Search for the cell housing the specified text and yield its [x, y] center coordinate. 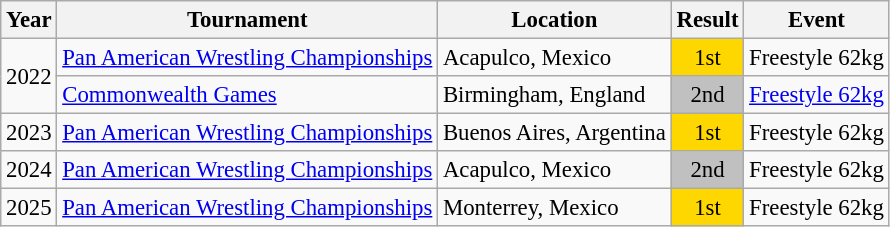
Result [708, 20]
Year [29, 20]
Tournament [248, 20]
2025 [29, 208]
2024 [29, 170]
Commonwealth Games [248, 95]
Location [555, 20]
Monterrey, Mexico [555, 208]
Birmingham, England [555, 95]
Event [816, 20]
Buenos Aires, Argentina [555, 133]
2022 [29, 76]
2023 [29, 133]
